Output the (X, Y) coordinate of the center of the cell containing the given text.  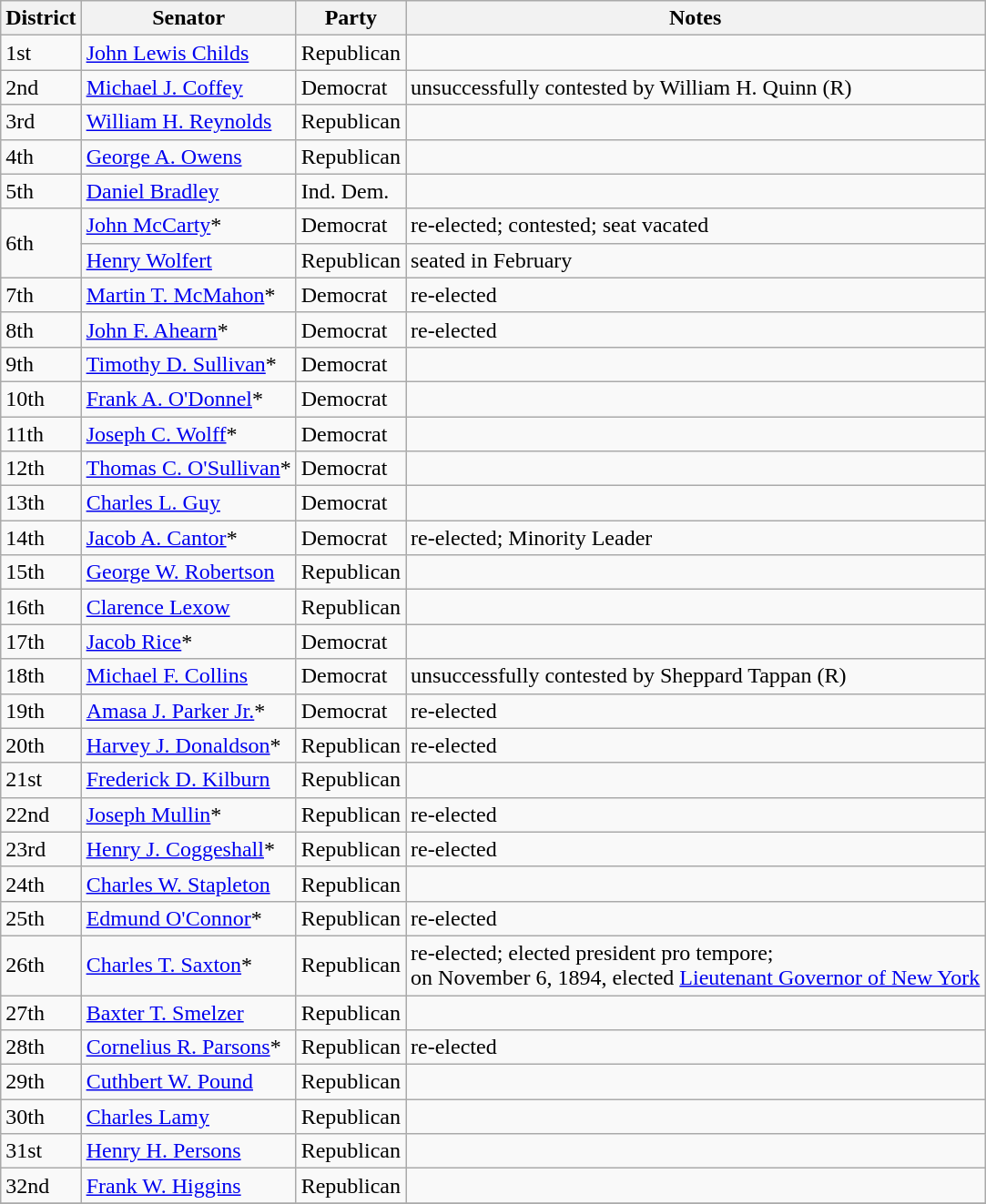
Frederick D. Kilburn (188, 780)
Daniel Bradley (188, 191)
seated in February (696, 260)
re-elected; elected president pro tempore; on November 6, 1894, elected Lieutenant Governor of New York (696, 965)
Senator (188, 18)
8th (41, 329)
Party (351, 18)
John F. Ahearn* (188, 329)
29th (41, 1082)
George A. Owens (188, 157)
Charles L. Guy (188, 503)
Henry J. Coggeshall* (188, 849)
Edmund O'Connor* (188, 918)
Thomas C. O'Sullivan* (188, 469)
4th (41, 157)
7th (41, 295)
Amasa J. Parker Jr.* (188, 711)
Michael J. Coffey (188, 87)
Cornelius R. Parsons* (188, 1047)
Charles W. Stapleton (188, 884)
Michael F. Collins (188, 676)
27th (41, 1013)
5th (41, 191)
Cuthbert W. Pound (188, 1082)
10th (41, 399)
15th (41, 572)
Joseph Mullin* (188, 814)
24th (41, 884)
26th (41, 965)
Charles T. Saxton* (188, 965)
Harvey J. Donaldson* (188, 745)
Joseph C. Wolff* (188, 434)
3rd (41, 122)
19th (41, 711)
12th (41, 469)
23rd (41, 849)
John McCarty* (188, 226)
2nd (41, 87)
32nd (41, 1186)
John Lewis Childs (188, 53)
Frank W. Higgins (188, 1186)
unsuccessfully contested by William H. Quinn (R) (696, 87)
Jacob A. Cantor* (188, 538)
28th (41, 1047)
13th (41, 503)
District (41, 18)
6th (41, 243)
George W. Robertson (188, 572)
14th (41, 538)
Henry Wolfert (188, 260)
11th (41, 434)
25th (41, 918)
Henry H. Persons (188, 1151)
20th (41, 745)
Baxter T. Smelzer (188, 1013)
Timothy D. Sullivan* (188, 364)
22nd (41, 814)
Clarence Lexow (188, 607)
Charles Lamy (188, 1117)
Ind. Dem. (351, 191)
Frank A. O'Donnel* (188, 399)
31st (41, 1151)
Notes (696, 18)
18th (41, 676)
1st (41, 53)
30th (41, 1117)
re-elected; contested; seat vacated (696, 226)
21st (41, 780)
Jacob Rice* (188, 642)
Martin T. McMahon* (188, 295)
re-elected; Minority Leader (696, 538)
William H. Reynolds (188, 122)
9th (41, 364)
17th (41, 642)
16th (41, 607)
unsuccessfully contested by Sheppard Tappan (R) (696, 676)
